Search for the cell housing the specified text and yield its (x, y) center coordinate. 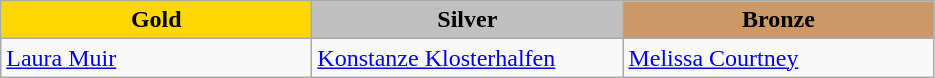
Silver (468, 20)
Bronze (778, 20)
Gold (156, 20)
Konstanze Klosterhalfen (468, 58)
Melissa Courtney (778, 58)
Laura Muir (156, 58)
